Determine the [x, y] coordinate at the center of the cell enclosing the given text.  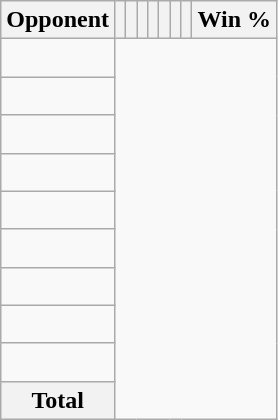
Win % [234, 20]
Total [58, 400]
Opponent [58, 20]
